From the cell containing the given text, extract its center point as (X, Y) coordinate. 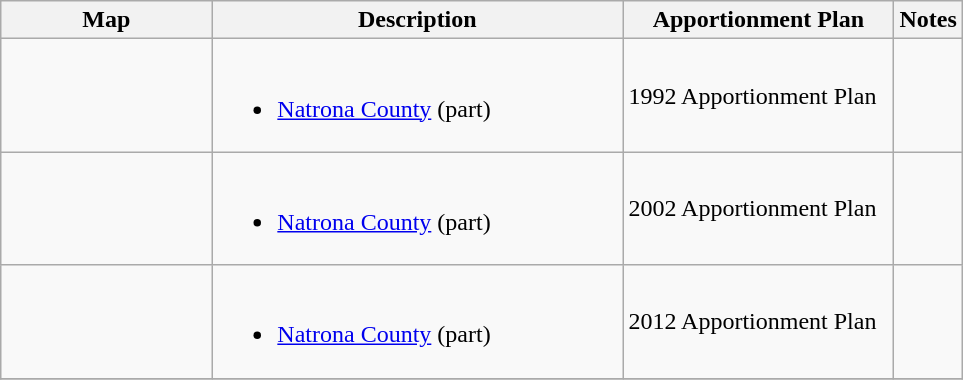
2012 Apportionment Plan (758, 322)
1992 Apportionment Plan (758, 96)
2002 Apportionment Plan (758, 208)
Description (418, 20)
Notes (928, 20)
Map (106, 20)
Apportionment Plan (758, 20)
